Pinpoint the cell where the given text exists, returning its (X, Y) midpoint coordinate. 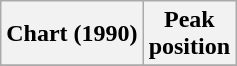
Chart (1990) (72, 34)
Peakposition (189, 34)
